Scan for the cell matching the given text and deliver its (x, y) coordinate at center. 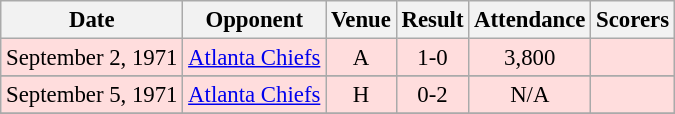
Result (432, 20)
Scorers (633, 20)
1-0 (432, 58)
N/A (530, 95)
September 5, 1971 (92, 95)
0-2 (432, 95)
September 2, 1971 (92, 58)
Date (92, 20)
Opponent (254, 20)
A (362, 58)
3,800 (530, 58)
Venue (362, 20)
Attendance (530, 20)
H (362, 95)
